Detect which cell encompasses the target text, then output its (x, y) center coordinate. 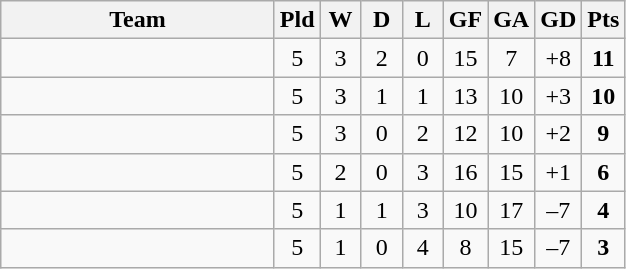
12 (465, 134)
6 (604, 172)
17 (512, 210)
13 (465, 96)
16 (465, 172)
GA (512, 20)
Pts (604, 20)
+1 (558, 172)
8 (465, 248)
9 (604, 134)
11 (604, 58)
7 (512, 58)
Pld (297, 20)
GF (465, 20)
W (340, 20)
D (382, 20)
L (422, 20)
GD (558, 20)
+2 (558, 134)
+3 (558, 96)
+8 (558, 58)
Team (138, 20)
